Return the [x, y] coordinate for the center point of the cell that contains the specified text.  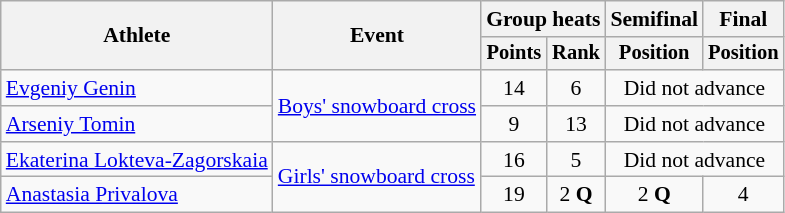
Ekaterina Lokteva-Zagorskaia [137, 160]
Anastasia Privalova [137, 195]
9 [514, 124]
Boys' snowboard cross [377, 106]
Athlete [137, 36]
Points [514, 54]
Girls' snowboard cross [377, 178]
Event [377, 36]
6 [576, 88]
Group heats [543, 19]
Final [743, 19]
Semifinal [654, 19]
Rank [576, 54]
Arseniy Tomin [137, 124]
19 [514, 195]
14 [514, 88]
Evgeniy Genin [137, 88]
13 [576, 124]
5 [576, 160]
16 [514, 160]
4 [743, 195]
